Provide the [X, Y] coordinate of the cell's center where the given text is located.  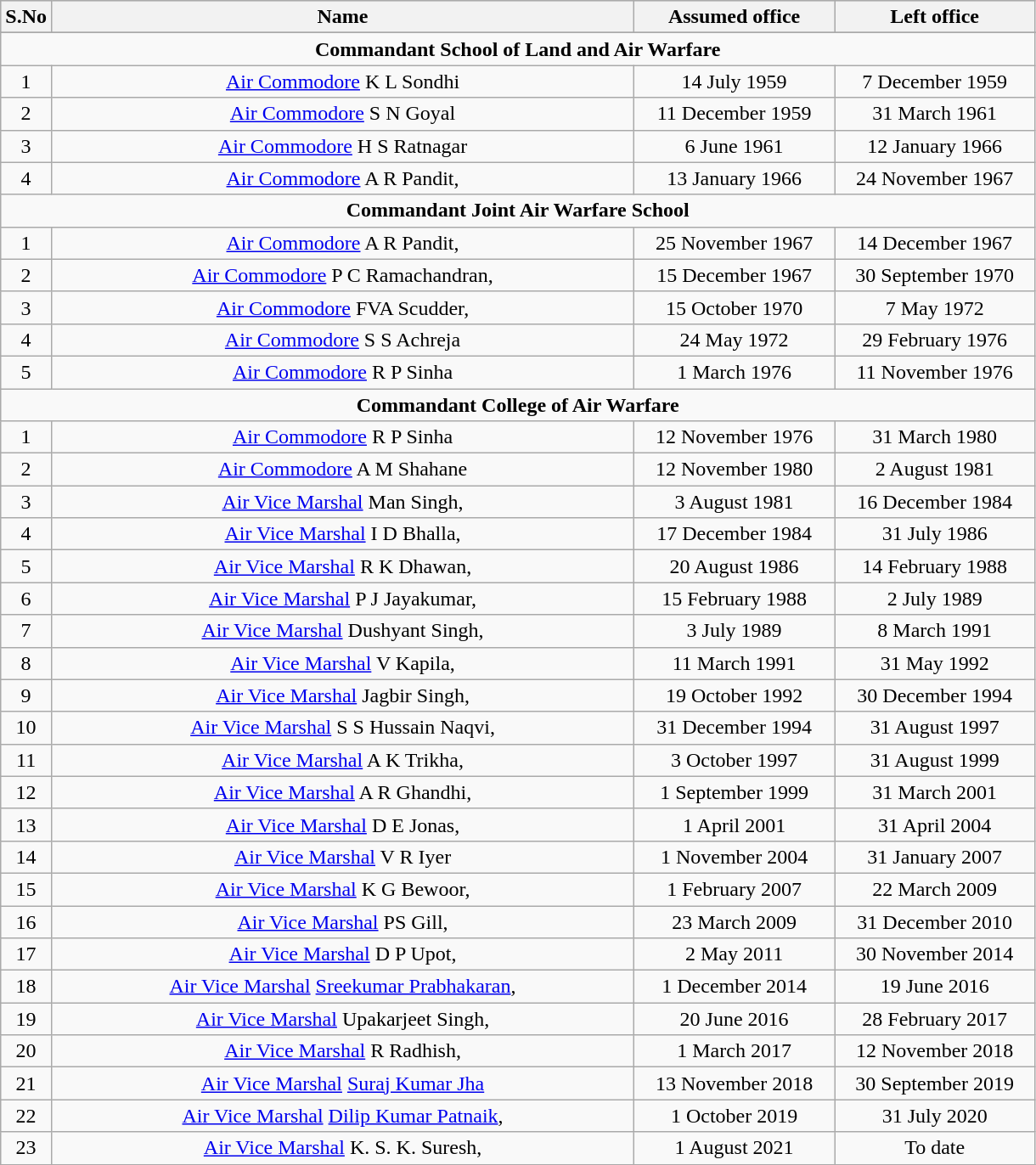
21 [26, 1083]
Air Vice Marshal S S Hussain Naqvi, [342, 728]
12 November 1976 [735, 437]
12 [26, 792]
16 [26, 921]
14 July 1959 [735, 82]
24 November 1967 [935, 178]
19 June 2016 [935, 987]
1 September 1999 [735, 792]
13 November 2018 [735, 1083]
2 July 1989 [935, 599]
S.No [26, 17]
14 February 1988 [935, 566]
Air Vice Marshal Upakarjeet Singh, [342, 1019]
Air Vice Marshal V R Iyer [342, 857]
8 March 1991 [935, 631]
31 May 1992 [935, 663]
Commandant Joint Air Warfare School [518, 211]
Air Commodore FVA Scudder, [342, 307]
Name [342, 17]
Left office [935, 17]
1 March 1976 [735, 372]
7 December 1959 [935, 82]
31 August 1997 [935, 728]
Air Vice Marshal I D Bhalla, [342, 534]
Commandant College of Air Warfare [518, 405]
Air Vice Marshal Dilip Kumar Patnaik, [342, 1116]
20 August 1986 [735, 566]
31 August 1999 [935, 760]
7 [26, 631]
31 July 1986 [935, 534]
11 December 1959 [735, 114]
Air Commodore A M Shahane [342, 470]
22 [26, 1116]
19 October 1992 [735, 695]
1 February 2007 [735, 889]
31 January 2007 [935, 857]
31 March 1980 [935, 437]
12 November 2018 [935, 1051]
Air Commodore P C Ramachandran, [342, 275]
31 July 2020 [935, 1116]
1 December 2014 [735, 987]
Air Vice Marshal Suraj Kumar Jha [342, 1083]
30 November 2014 [935, 954]
17 December 1984 [735, 534]
31 March 1961 [935, 114]
Air Vice Marshal K. S. K. Suresh, [342, 1148]
Air Vice Marshal V Kapila, [342, 663]
16 December 1984 [935, 502]
Air Vice Marshal A R Ghandhi, [342, 792]
Air Commodore S S Achreja [342, 340]
30 September 2019 [935, 1083]
To date [935, 1148]
1 October 2019 [735, 1116]
1 November 2004 [735, 857]
Air Commodore K L Sondhi [342, 82]
Air Vice Marshal Man Singh, [342, 502]
13 [26, 825]
14 [26, 857]
20 June 2016 [735, 1019]
3 August 1981 [735, 502]
25 November 1967 [735, 243]
3 October 1997 [735, 760]
8 [26, 663]
1 August 2021 [735, 1148]
Air Vice Marshal D E Jonas, [342, 825]
Air Vice Marshal D P Upot, [342, 954]
24 May 1972 [735, 340]
12 January 1966 [935, 146]
23 March 2009 [735, 921]
Air Vice Marshal A K Trikha, [342, 760]
20 [26, 1051]
22 March 2009 [935, 889]
Air Vice Marshal K G Bewoor, [342, 889]
1 March 2017 [735, 1051]
23 [26, 1148]
Air Commodore S N Goyal [342, 114]
15 [26, 889]
15 February 1988 [735, 599]
6 June 1961 [735, 146]
15 December 1967 [735, 275]
17 [26, 954]
19 [26, 1019]
3 July 1989 [735, 631]
1 April 2001 [735, 825]
18 [26, 987]
31 April 2004 [935, 825]
2 August 1981 [935, 470]
31 December 1994 [735, 728]
11 November 1976 [935, 372]
Air Commodore H S Ratnagar [342, 146]
Air Vice Marshal P J Jayakumar, [342, 599]
31 December 2010 [935, 921]
13 January 1966 [735, 178]
9 [26, 695]
Air Vice Marshal R Radhish, [342, 1051]
15 October 1970 [735, 307]
29 February 1976 [935, 340]
12 November 1980 [735, 470]
7 May 1972 [935, 307]
11 March 1991 [735, 663]
30 December 1994 [935, 695]
Commandant School of Land and Air Warfare [518, 49]
2 May 2011 [735, 954]
Air Vice Marshal R K Dhawan, [342, 566]
6 [26, 599]
Air Vice Marshal Sreekumar Prabhakaran, [342, 987]
Air Vice Marshal Dushyant Singh, [342, 631]
31 March 2001 [935, 792]
30 September 1970 [935, 275]
10 [26, 728]
11 [26, 760]
Air Vice Marshal PS Gill, [342, 921]
28 February 2017 [935, 1019]
14 December 1967 [935, 243]
Air Vice Marshal Jagbir Singh, [342, 695]
Assumed office [735, 17]
